Identify which cell holds the provided text, then report its (x, y) central coordinate. 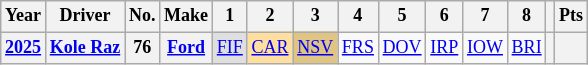
IOW (486, 48)
7 (486, 16)
8 (526, 16)
Make (186, 16)
IRP (444, 48)
2025 (24, 48)
5 (402, 16)
2 (270, 16)
1 (230, 16)
FIF (230, 48)
3 (316, 16)
Driver (84, 16)
Pts (572, 16)
DOV (402, 48)
No. (142, 16)
BRI (526, 48)
CAR (270, 48)
Year (24, 16)
76 (142, 48)
NSV (316, 48)
4 (358, 16)
Ford (186, 48)
FRS (358, 48)
Kole Raz (84, 48)
6 (444, 16)
